For the text-containing cell, return its midpoint in [X, Y] coordinate format. 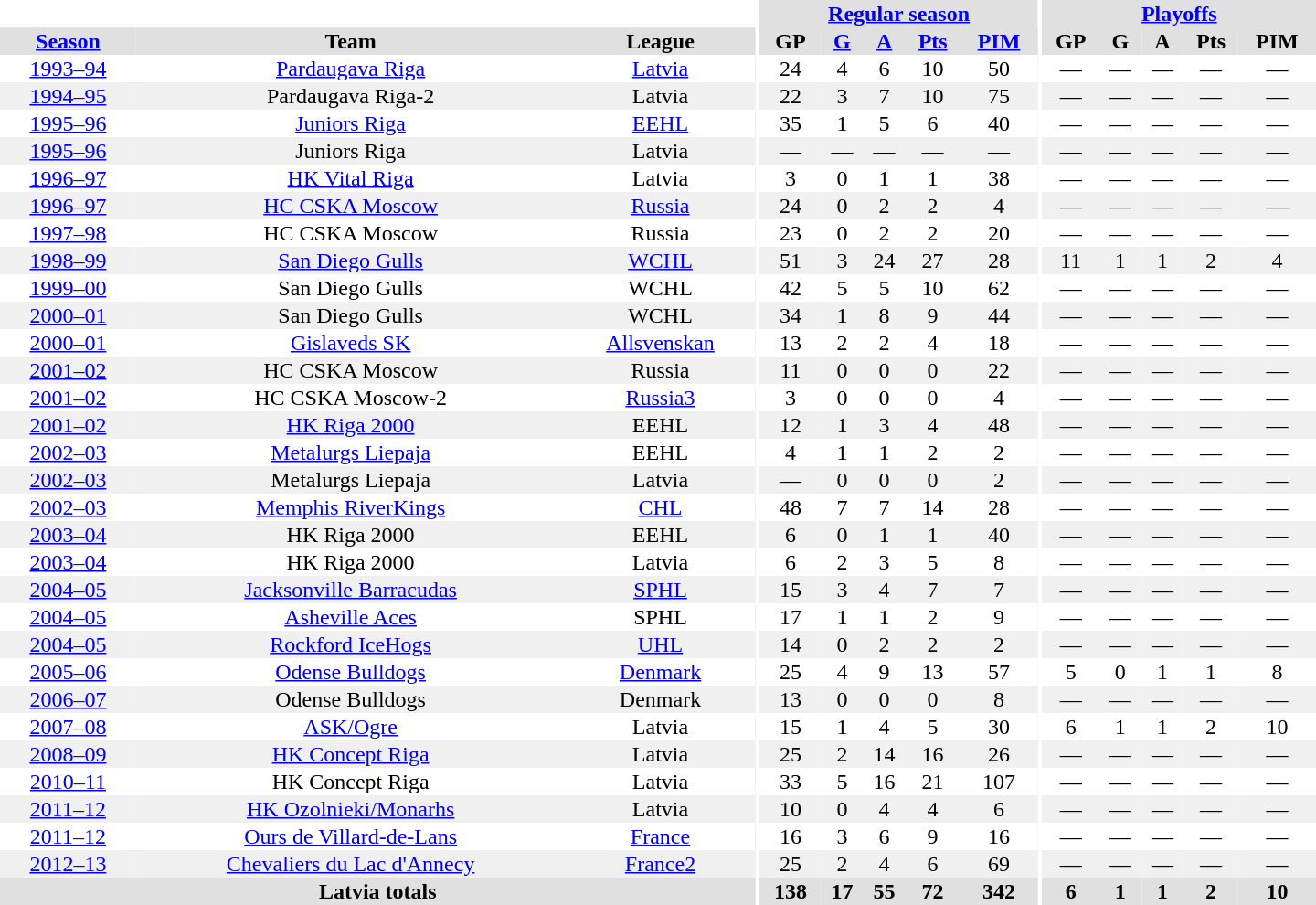
Pardaugava Riga-2 [351, 96]
1993–94 [68, 69]
Playoffs [1179, 14]
Asheville Aces [351, 617]
Pardaugava Riga [351, 69]
35 [791, 123]
2010–11 [68, 782]
21 [933, 782]
League [660, 41]
42 [791, 288]
62 [1000, 288]
33 [791, 782]
51 [791, 261]
2005–06 [68, 672]
20 [1000, 233]
France [660, 836]
2012–13 [68, 864]
Russia3 [660, 398]
Latvia totals [378, 891]
1994–95 [68, 96]
2006–07 [68, 699]
342 [1000, 891]
Season [68, 41]
Rockford IceHogs [351, 644]
18 [1000, 343]
Team [351, 41]
38 [1000, 178]
Jacksonville Barracudas [351, 590]
HC CSKA Moscow-2 [351, 398]
HK Ozolnieki/Monarhs [351, 809]
44 [1000, 315]
72 [933, 891]
Chevaliers du Lac d'Annecy [351, 864]
26 [1000, 754]
1999–00 [68, 288]
Ours de Villard-de-Lans [351, 836]
138 [791, 891]
1998–99 [68, 261]
ASK/Ogre [351, 727]
Memphis RiverKings [351, 507]
30 [1000, 727]
12 [791, 425]
2007–08 [68, 727]
50 [1000, 69]
69 [1000, 864]
Allsvenskan [660, 343]
Regular season [899, 14]
HK Vital Riga [351, 178]
34 [791, 315]
UHL [660, 644]
27 [933, 261]
55 [885, 891]
2008–09 [68, 754]
CHL [660, 507]
Gislaveds SK [351, 343]
France2 [660, 864]
107 [1000, 782]
75 [1000, 96]
1997–98 [68, 233]
57 [1000, 672]
23 [791, 233]
